Find where the given text appears and provide that cell's center as (x, y) coordinate. 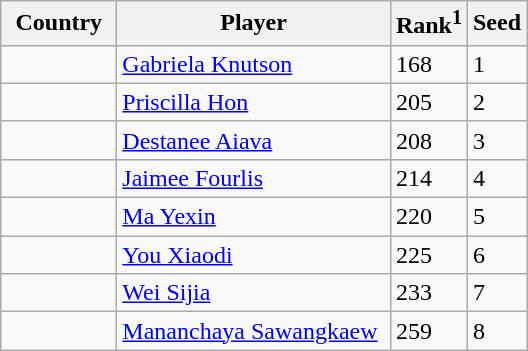
Player (254, 24)
Wei Sijia (254, 293)
8 (496, 331)
5 (496, 217)
Destanee Aiava (254, 140)
Ma Yexin (254, 217)
Mananchaya Sawangkaew (254, 331)
6 (496, 255)
233 (428, 293)
1 (496, 64)
2 (496, 102)
Priscilla Hon (254, 102)
259 (428, 331)
Gabriela Knutson (254, 64)
168 (428, 64)
208 (428, 140)
220 (428, 217)
7 (496, 293)
Seed (496, 24)
3 (496, 140)
225 (428, 255)
You Xiaodi (254, 255)
Rank1 (428, 24)
Country (59, 24)
4 (496, 178)
Jaimee Fourlis (254, 178)
205 (428, 102)
214 (428, 178)
